Search for the cell housing the specified text and yield its (X, Y) center coordinate. 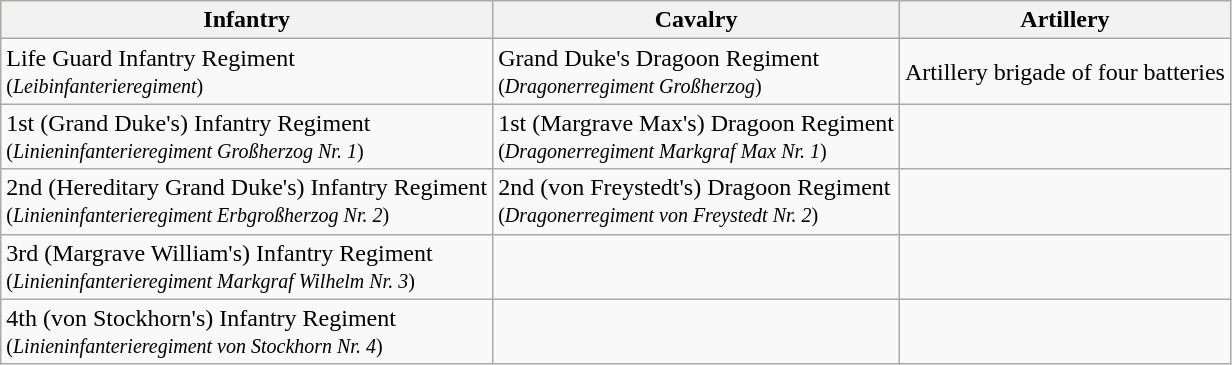
3rd (Margrave William's) Infantry Regiment(Linieninfanterieregiment Markgraf Wilhelm Nr. 3) (247, 266)
1st (Margrave Max's) Dragoon Regiment(Dragonerregiment Markgraf Max Nr. 1) (696, 136)
Life Guard Infantry Regiment(Leibinfanterieregiment) (247, 72)
Infantry (247, 20)
Cavalry (696, 20)
4th (von Stockhorn's) Infantry Regiment(Linieninfanterieregiment von Stockhorn Nr. 4) (247, 332)
Grand Duke's Dragoon Regiment(Dragonerregiment Großherzog) (696, 72)
2nd (Hereditary Grand Duke's) Infantry Regiment(Linieninfanterieregiment Erbgroßherzog Nr. 2) (247, 202)
Artillery (1066, 20)
2nd (von Freystedt's) Dragoon Regiment(Dragonerregiment von Freystedt Nr. 2) (696, 202)
1st (Grand Duke's) Infantry Regiment(Linieninfanterieregiment Großherzog Nr. 1) (247, 136)
Artillery brigade of four batteries (1066, 72)
